Determine the (X, Y) coordinate at the center of the cell enclosing the given text.  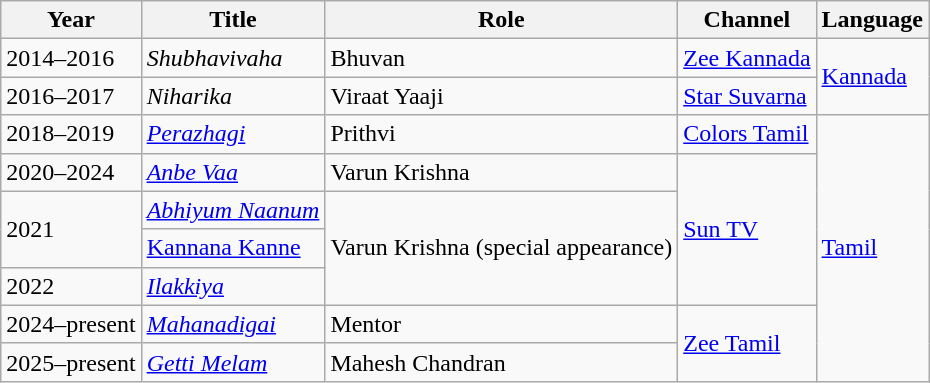
Niharika (233, 96)
Mahesh Chandran (502, 362)
Mahanadigai (233, 324)
Kannana Kanne (233, 248)
Bhuvan (502, 58)
Language (872, 20)
2022 (71, 286)
Role (502, 20)
Tamil (872, 248)
Sun TV (747, 229)
Star Suvarna (747, 96)
2024–present (71, 324)
Ilakkiya (233, 286)
Year (71, 20)
Colors Tamil (747, 134)
Mentor (502, 324)
Prithvi (502, 134)
Title (233, 20)
Zee Kannada (747, 58)
Anbe Vaa (233, 172)
Varun Krishna (502, 172)
Shubhavivaha (233, 58)
Getti Melam (233, 362)
2020–2024 (71, 172)
2021 (71, 229)
2016–2017 (71, 96)
2025–present (71, 362)
Viraat Yaaji (502, 96)
Kannada (872, 77)
2018–2019 (71, 134)
Perazhagi (233, 134)
Channel (747, 20)
2014–2016 (71, 58)
Abhiyum Naanum (233, 210)
Varun Krishna (special appearance) (502, 248)
Zee Tamil (747, 343)
